Return [x, y] of the center of cell containing provided text 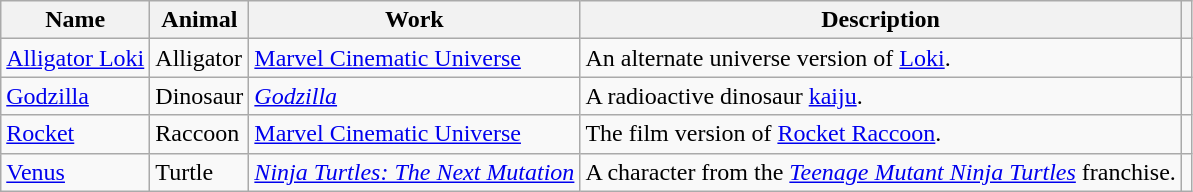
Name [76, 20]
Venus [76, 172]
Ninja Turtles: The Next Mutation [414, 172]
Rocket [76, 134]
Alligator [200, 58]
Animal [200, 20]
Dinosaur [200, 96]
Description [880, 20]
Alligator Loki [76, 58]
A radioactive dinosaur kaiju. [880, 96]
A character from the Teenage Mutant Ninja Turtles franchise. [880, 172]
Turtle [200, 172]
Raccoon [200, 134]
Work [414, 20]
An alternate universe version of Loki. [880, 58]
The film version of Rocket Raccoon. [880, 134]
